Pinpoint the cell where the given text exists, returning its [x, y] midpoint coordinate. 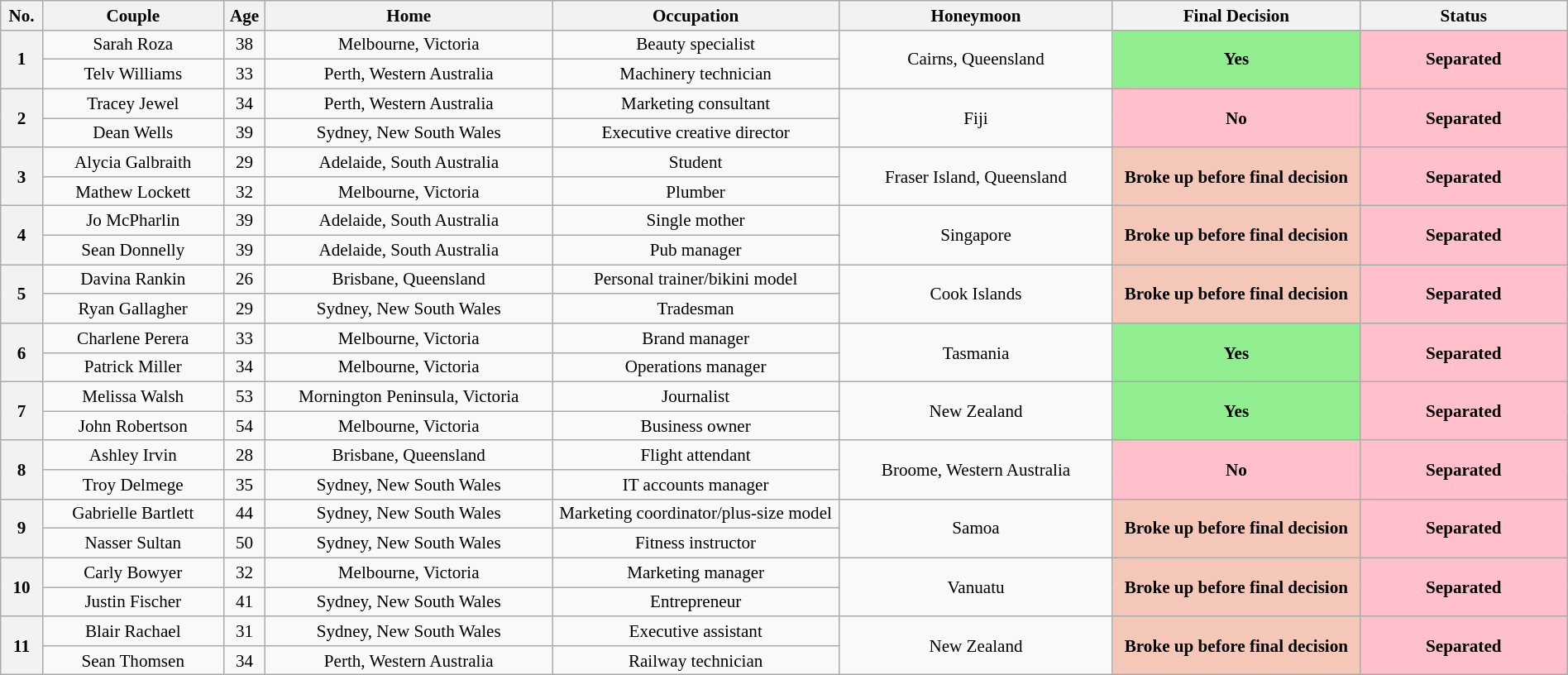
John Robertson [132, 425]
Mathew Lockett [132, 190]
Ryan Gallagher [132, 308]
Singapore [976, 235]
Davina Rankin [132, 280]
Brand manager [696, 337]
Entrepreneur [696, 602]
Vanuatu [976, 587]
26 [245, 280]
Railway technician [696, 660]
Occupation [696, 15]
Age [245, 15]
Couple [132, 15]
Tradesman [696, 308]
3 [22, 177]
Cook Islands [976, 294]
Sean Thomsen [132, 660]
Pub manager [696, 250]
Ashley Irvin [132, 455]
31 [245, 630]
Student [696, 162]
7 [22, 412]
Fraser Island, Queensland [976, 177]
Journalist [696, 397]
41 [245, 602]
Sean Donnelly [132, 250]
Alycia Galbraith [132, 162]
2 [22, 117]
Tracey Jewel [132, 103]
Fiji [976, 117]
Sarah Roza [132, 45]
Plumber [696, 190]
Marketing consultant [696, 103]
9 [22, 528]
Business owner [696, 425]
Troy Delmege [132, 485]
8 [22, 470]
Justin Fischer [132, 602]
1 [22, 60]
Marketing coordinator/plus-size model [696, 513]
Cairns, Queensland [976, 60]
Dean Wells [132, 132]
Fitness instructor [696, 543]
No. [22, 15]
53 [245, 397]
Telv Williams [132, 74]
Honeymoon [976, 15]
Carly Bowyer [132, 572]
Nasser Sultan [132, 543]
Marketing manager [696, 572]
Single mother [696, 220]
Status [1464, 15]
Melissa Walsh [132, 397]
38 [245, 45]
Broome, Western Australia [976, 470]
Patrick Miller [132, 367]
54 [245, 425]
11 [22, 645]
Charlene Perera [132, 337]
Blair Rachael [132, 630]
10 [22, 587]
6 [22, 352]
Final Decision [1236, 15]
Personal trainer/bikini model [696, 280]
Mornington Peninsula, Victoria [409, 397]
44 [245, 513]
28 [245, 455]
35 [245, 485]
Flight attendant [696, 455]
50 [245, 543]
IT accounts manager [696, 485]
Tasmania [976, 352]
Samoa [976, 528]
Jo McPharlin [132, 220]
Operations manager [696, 367]
Beauty specialist [696, 45]
4 [22, 235]
Gabrielle Bartlett [132, 513]
Machinery technician [696, 74]
Home [409, 15]
Executive creative director [696, 132]
5 [22, 294]
Executive assistant [696, 630]
